Extract the (x, y) coordinate from the center of the cell holding the provided text.  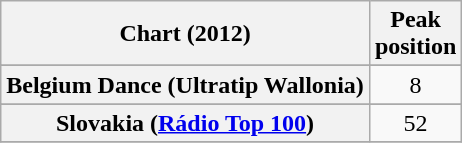
8 (415, 85)
Belgium Dance (Ultratip Wallonia) (186, 85)
52 (415, 123)
Peakposition (415, 34)
Slovakia (Rádio Top 100) (186, 123)
Chart (2012) (186, 34)
